Determine the (x, y) coordinate at the center of the cell enclosing the given text.  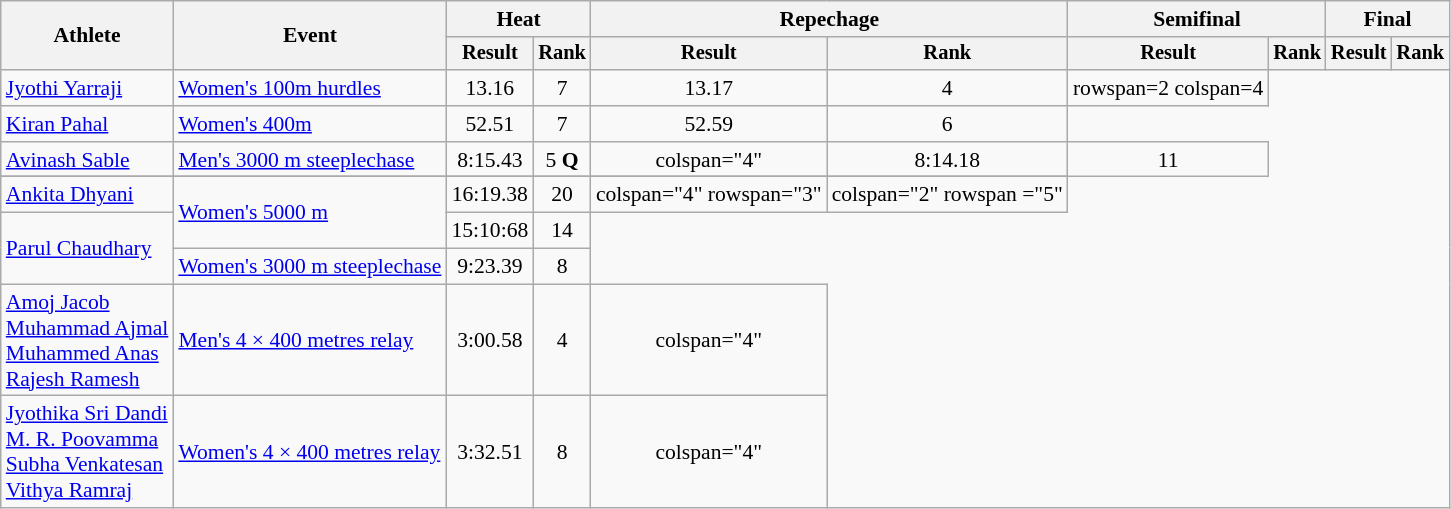
52.59 (709, 124)
Kiran Pahal (88, 124)
Final (1388, 19)
Jyothi Yarraji (88, 88)
Women's 4 × 400 metres relay (310, 452)
Ankita Dhyani (88, 195)
20 (562, 195)
Event (310, 36)
Men's 4 × 400 metres relay (310, 340)
Women's 400m (310, 124)
52.51 (490, 124)
9:23.39 (490, 267)
15:10:68 (490, 231)
13.16 (490, 88)
Semifinal (1197, 19)
11 (1168, 160)
Amoj Jacob Muhammad Ajmal Muhammed Anas Rajesh Ramesh (88, 340)
13.17 (709, 88)
Repechage (830, 19)
Avinash Sable (88, 160)
Heat (518, 19)
8:15.43 (490, 160)
6 (948, 124)
Athlete (88, 36)
Women's 3000 m steeplechase (310, 267)
colspan="4" rowspan="3" (709, 195)
Women's 100m hurdles (310, 88)
8:14.18 (948, 160)
5 Q (562, 160)
colspan="2" rowspan ="5" (948, 195)
rowspan=2 colspan=4 (1168, 88)
16:19.38 (490, 195)
14 (562, 231)
Jyothika Sri Dandi M. R. Poovamma Subha Venkatesan Vithya Ramraj (88, 452)
3:00.58 (490, 340)
Men's 3000 m steeplechase (310, 160)
Women's 5000 m (310, 212)
3:32.51 (490, 452)
Parul Chaudhary (88, 248)
